For the text-containing cell, return its midpoint in [X, Y] coordinate format. 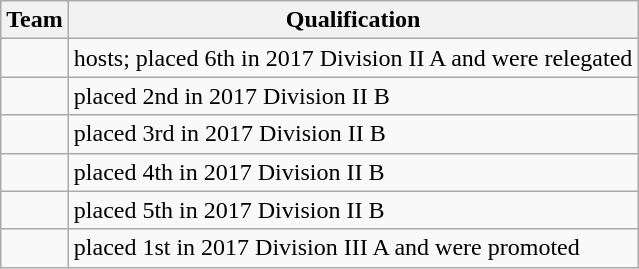
Qualification [353, 20]
placed 1st in 2017 Division III A and were promoted [353, 248]
placed 3rd in 2017 Division II B [353, 134]
placed 5th in 2017 Division II B [353, 210]
placed 4th in 2017 Division II B [353, 172]
Team [35, 20]
hosts; placed 6th in 2017 Division II A and were relegated [353, 58]
placed 2nd in 2017 Division II B [353, 96]
